From the cell containing the given text, extract its center point as [X, Y] coordinate. 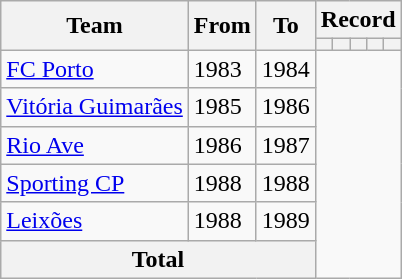
Sporting CP [95, 183]
1984 [286, 69]
Vitória Guimarães [95, 107]
Leixões [95, 221]
FC Porto [95, 69]
Rio Ave [95, 145]
1985 [222, 107]
Team [95, 26]
From [222, 26]
Total [158, 259]
1987 [286, 145]
To [286, 26]
1989 [286, 221]
Record [358, 20]
1983 [222, 69]
